Return the [x, y] coordinate for the center point of the cell that contains the specified text.  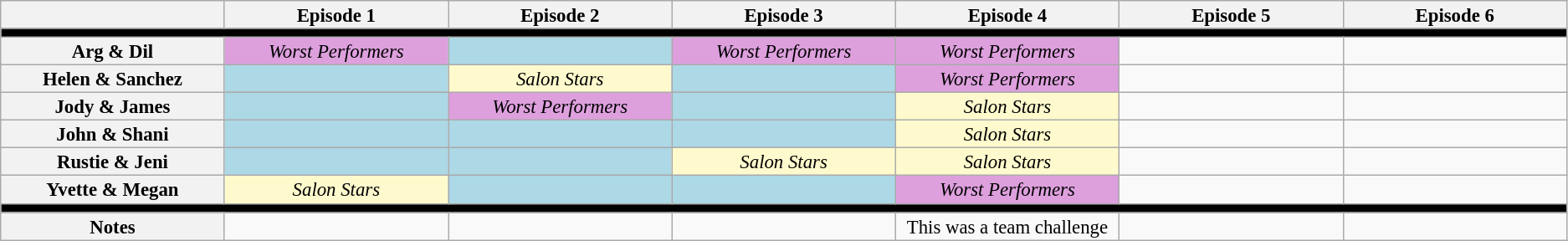
Episode 5 [1232, 15]
Episode 2 [561, 15]
Episode 4 [1007, 15]
Helen & Sanchez [112, 79]
Episode 6 [1454, 15]
Episode 3 [783, 15]
Rustie & Jeni [112, 162]
This was a team challenge [1007, 226]
Yvette & Megan [112, 189]
Episode 1 [336, 15]
John & Shani [112, 134]
Notes [112, 226]
Jody & James [112, 107]
Arg & Dil [112, 52]
